Return (x, y) of the center of cell containing provided text 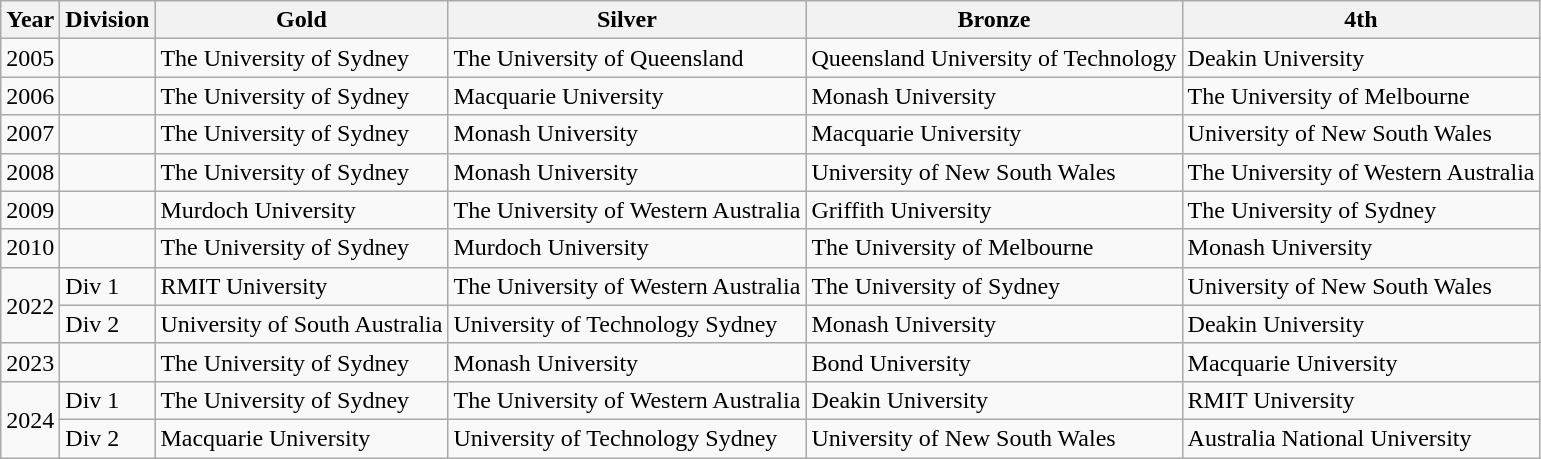
2005 (30, 58)
Silver (627, 20)
2010 (30, 248)
Division (108, 20)
2007 (30, 134)
Bronze (994, 20)
Bond University (994, 362)
2009 (30, 210)
2008 (30, 172)
Griffith University (994, 210)
Queensland University of Technology (994, 58)
Gold (302, 20)
4th (1361, 20)
2006 (30, 96)
University of South Australia (302, 324)
2024 (30, 419)
2022 (30, 305)
2023 (30, 362)
The University of Queensland (627, 58)
Year (30, 20)
Australia National University (1361, 438)
